Identify which cell holds the provided text, then report its (x, y) central coordinate. 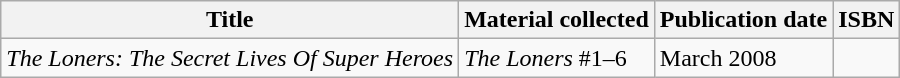
The Loners: The Secret Lives Of Super Heroes (230, 58)
ISBN (866, 20)
Title (230, 20)
Material collected (557, 20)
The Loners #1–6 (557, 58)
March 2008 (743, 58)
Publication date (743, 20)
